From the cell containing the given text, extract its center point as [X, Y] coordinate. 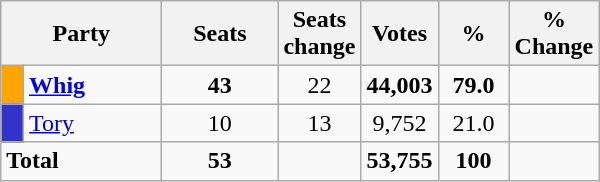
Total [82, 161]
9,752 [400, 123]
13 [320, 123]
44,003 [400, 85]
Party [82, 34]
Tory [93, 123]
22 [320, 85]
Votes [400, 34]
% Change [554, 34]
53 [220, 161]
Seats change [320, 34]
21.0 [474, 123]
% [474, 34]
43 [220, 85]
Whig [93, 85]
79.0 [474, 85]
100 [474, 161]
10 [220, 123]
53,755 [400, 161]
Seats [220, 34]
